Scan for the cell matching the given text and deliver its (X, Y) coordinate at center. 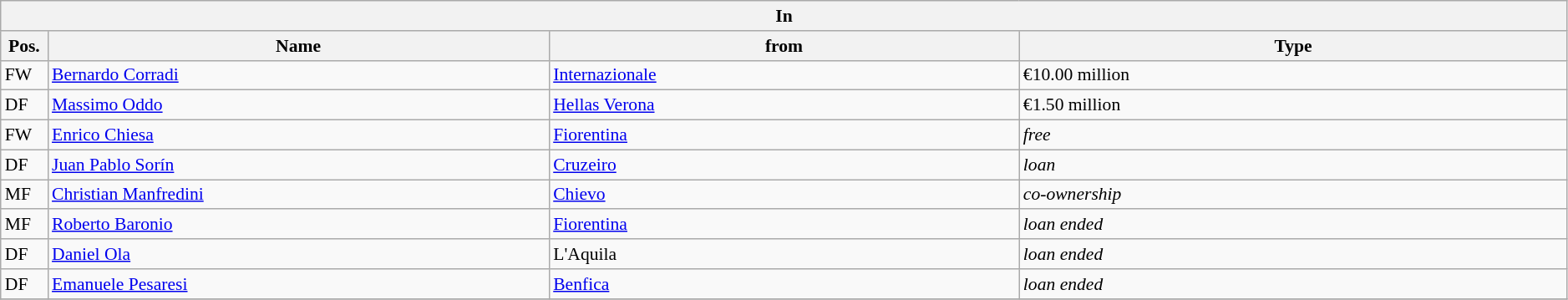
Type (1293, 46)
loan (1293, 165)
Enrico Chiesa (298, 135)
Emanuele Pesaresi (298, 284)
Juan Pablo Sorín (298, 165)
Chievo (784, 195)
Daniel Ola (298, 254)
Name (298, 46)
Christian Manfredini (298, 195)
€10.00 million (1293, 75)
Bernardo Corradi (298, 75)
Hellas Verona (784, 105)
from (784, 46)
Pos. (24, 46)
In (784, 16)
Benfica (784, 284)
Massimo Oddo (298, 105)
co-ownership (1293, 195)
free (1293, 135)
€1.50 million (1293, 105)
Roberto Baronio (298, 225)
Internazionale (784, 75)
L'Aquila (784, 254)
Cruzeiro (784, 165)
